From the cell containing the given text, extract its center point as (x, y) coordinate. 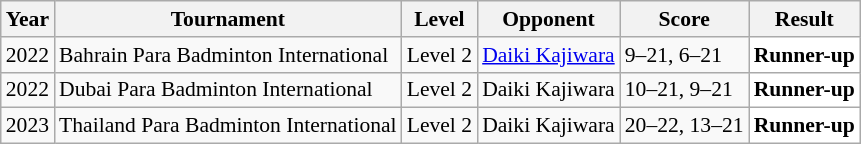
Dubai Para Badminton International (228, 90)
Year (28, 19)
9–21, 6–21 (684, 55)
Level (440, 19)
10–21, 9–21 (684, 90)
20–22, 13–21 (684, 126)
Tournament (228, 19)
Opponent (548, 19)
Result (804, 19)
2023 (28, 126)
Bahrain Para Badminton International (228, 55)
Thailand Para Badminton International (228, 126)
Score (684, 19)
